Output the (X, Y) coordinate of the center of the cell containing the given text.  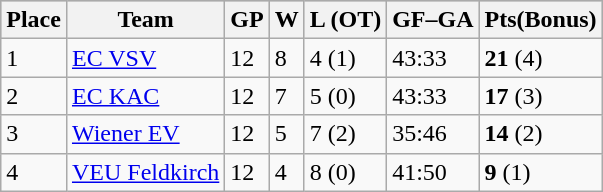
7 (2) (345, 134)
9 (1) (540, 172)
5 (286, 134)
W (286, 20)
Team (145, 20)
Pts(Bonus) (540, 20)
3 (34, 134)
GF–GA (433, 20)
41:50 (433, 172)
21 (4) (540, 58)
8 (286, 58)
2 (34, 96)
35:46 (433, 134)
Place (34, 20)
7 (286, 96)
GP (247, 20)
EC VSV (145, 58)
14 (2) (540, 134)
L (OT) (345, 20)
8 (0) (345, 172)
Wiener EV (145, 134)
17 (3) (540, 96)
5 (0) (345, 96)
VEU Feldkirch (145, 172)
EC KAC (145, 96)
1 (34, 58)
4 (1) (345, 58)
